Output the (x, y) coordinate of the center of the cell containing the given text.  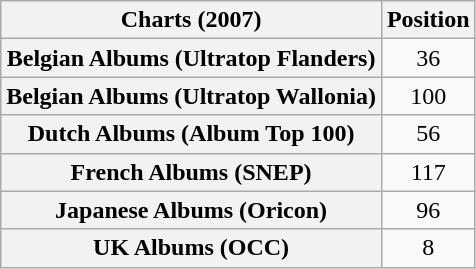
96 (428, 210)
Japanese Albums (Oricon) (192, 210)
36 (428, 58)
117 (428, 172)
UK Albums (OCC) (192, 248)
100 (428, 96)
Dutch Albums (Album Top 100) (192, 134)
Belgian Albums (Ultratop Wallonia) (192, 96)
Belgian Albums (Ultratop Flanders) (192, 58)
8 (428, 248)
Position (428, 20)
Charts (2007) (192, 20)
French Albums (SNEP) (192, 172)
56 (428, 134)
